Identify which cell holds the provided text, then report its (x, y) central coordinate. 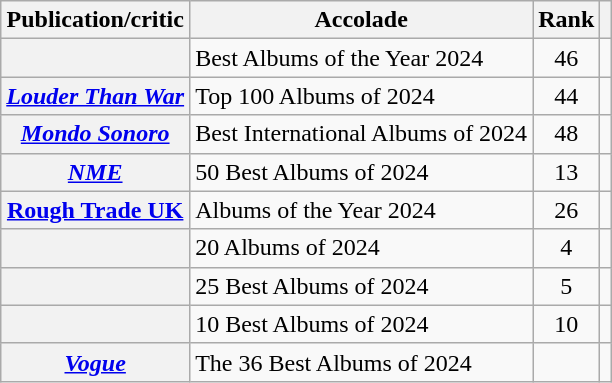
48 (566, 134)
46 (566, 58)
5 (566, 286)
The 36 Best Albums of 2024 (362, 362)
Best International Albums of 2024 (362, 134)
50 Best Albums of 2024 (362, 172)
44 (566, 96)
10 Best Albums of 2024 (362, 324)
Albums of the Year 2024 (362, 210)
Top 100 Albums of 2024 (362, 96)
Louder Than War (96, 96)
Rank (566, 20)
Rough Trade UK (96, 210)
Publication/critic (96, 20)
Mondo Sonoro (96, 134)
4 (566, 248)
13 (566, 172)
NME (96, 172)
10 (566, 324)
26 (566, 210)
25 Best Albums of 2024 (362, 286)
Accolade (362, 20)
Best Albums of the Year 2024 (362, 58)
Vogue (96, 362)
20 Albums of 2024 (362, 248)
